Detect which cell encompasses the target text, then output its [X, Y] center coordinate. 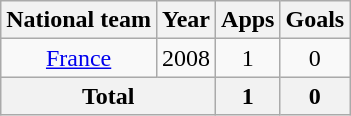
Apps [248, 20]
Year [186, 20]
Total [108, 96]
2008 [186, 58]
France [79, 58]
National team [79, 20]
Goals [315, 20]
